Locate the cell with the specified text and output its (X, Y) center coordinate. 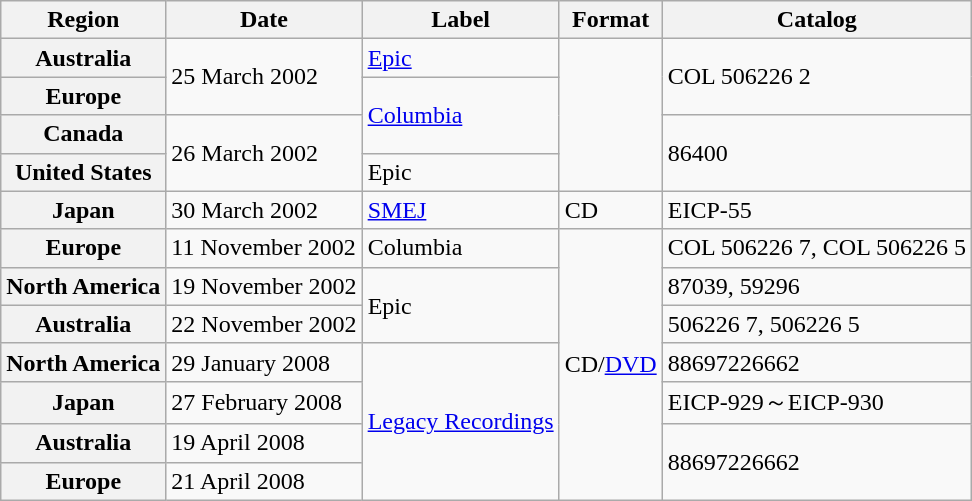
Legacy Recordings (460, 422)
86400 (816, 153)
19 April 2008 (264, 443)
CD/DVD (610, 364)
Catalog (816, 20)
Label (460, 20)
87039, 59296 (816, 286)
Region (84, 20)
COL 506226 7, COL 506226 5 (816, 248)
19 November 2002 (264, 286)
30 March 2002 (264, 210)
22 November 2002 (264, 324)
CD (610, 210)
EICP-929～EICP-930 (816, 402)
COL 506226 2 (816, 77)
26 March 2002 (264, 153)
United States (84, 172)
506226 7, 506226 5 (816, 324)
25 March 2002 (264, 77)
EICP-55 (816, 210)
Date (264, 20)
Format (610, 20)
11 November 2002 (264, 248)
21 April 2008 (264, 481)
29 January 2008 (264, 362)
Canada (84, 134)
27 February 2008 (264, 402)
SMEJ (460, 210)
